Return (x, y) of the center of cell containing provided text 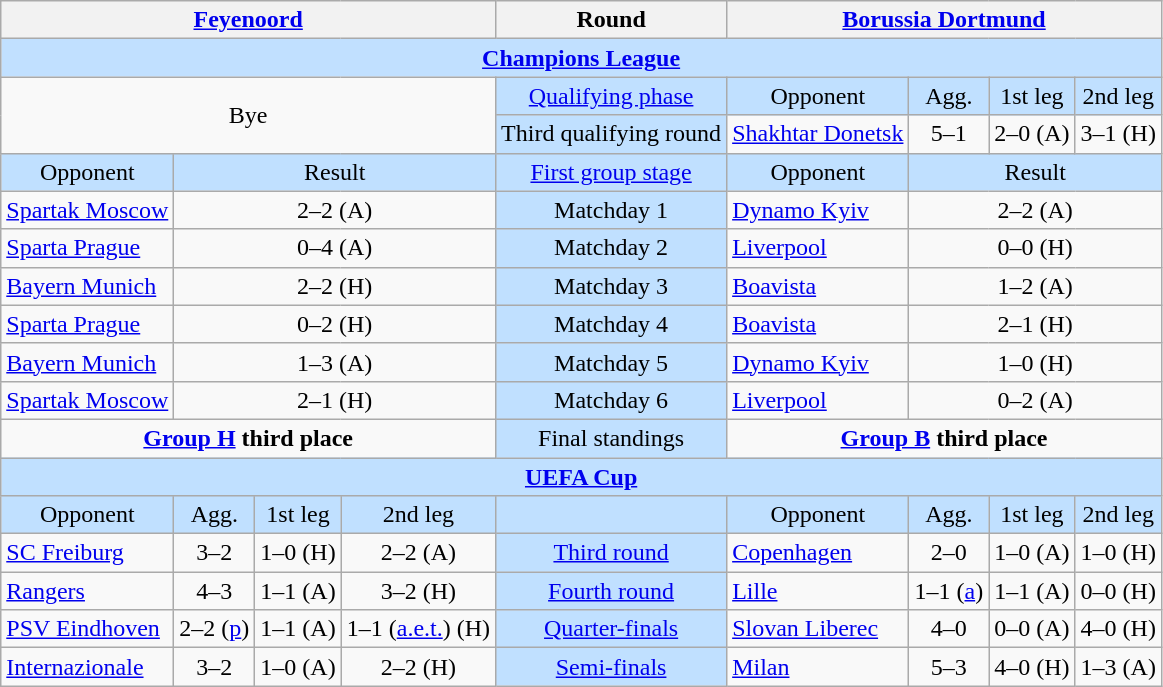
Slovan Liberec (818, 629)
Third qualifying round (612, 134)
Matchday 4 (612, 324)
0–4 (A) (335, 248)
Rangers (88, 591)
Bye (248, 115)
SC Freiburg (88, 553)
3–1 (H) (1118, 134)
Third round (612, 553)
Internazionale (88, 667)
0–0 (A) (1032, 629)
5–3 (949, 667)
1–1 (a.e.t.) (H) (418, 629)
PSV Eindhoven (88, 629)
Lille (818, 591)
UEFA Cup (582, 477)
3–2 (H) (418, 591)
Final standings (612, 438)
Matchday 2 (612, 248)
Shakhtar Donetsk (818, 134)
Matchday 6 (612, 400)
Qualifying phase (612, 96)
Milan (818, 667)
Matchday 3 (612, 286)
5–1 (949, 134)
Quarter-finals (612, 629)
2–0 (949, 553)
Matchday 5 (612, 362)
Round (612, 20)
First group stage (612, 172)
Group B third place (944, 438)
4–3 (214, 591)
1–2 (A) (1035, 286)
Group H third place (248, 438)
Matchday 1 (612, 210)
2–2 (p) (214, 629)
Borussia Dortmund (944, 20)
Semi-finals (612, 667)
Feyenoord (248, 20)
1–1 (a) (949, 591)
0–2 (H) (335, 324)
Fourth round (612, 591)
4–0 (949, 629)
0–2 (A) (1035, 400)
Champions League (582, 58)
Copenhagen (818, 553)
2–0 (A) (1032, 134)
